Extract the (X, Y) coordinate from the center of the cell holding the provided text.  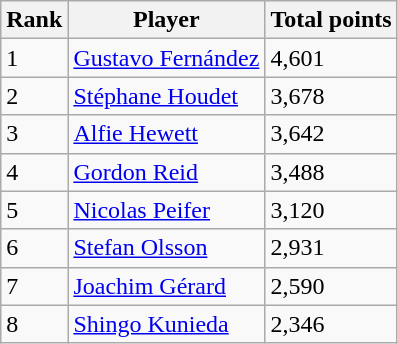
2 (34, 96)
Total points (331, 20)
3,642 (331, 134)
3,488 (331, 172)
Joachim Gérard (166, 286)
8 (34, 324)
3 (34, 134)
Gordon Reid (166, 172)
2,346 (331, 324)
Shingo Kunieda (166, 324)
7 (34, 286)
Gustavo Fernández (166, 58)
1 (34, 58)
Stéphane Houdet (166, 96)
5 (34, 210)
3,678 (331, 96)
6 (34, 248)
Player (166, 20)
Rank (34, 20)
Alfie Hewett (166, 134)
3,120 (331, 210)
Stefan Olsson (166, 248)
4,601 (331, 58)
2,590 (331, 286)
2,931 (331, 248)
4 (34, 172)
Nicolas Peifer (166, 210)
